Return the (X, Y) coordinate for the center point of the cell that contains the specified text.  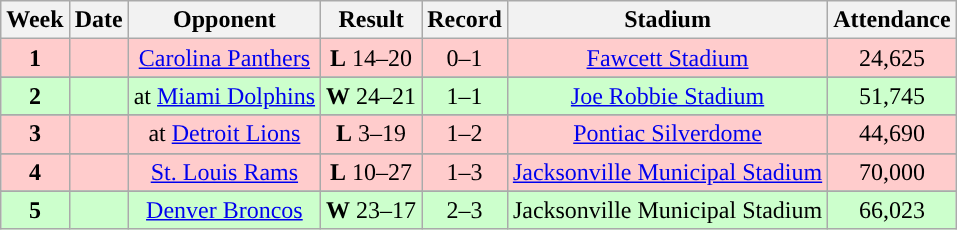
Opponent (224, 20)
2 (35, 96)
5 (35, 210)
0–1 (465, 58)
Fawcett Stadium (667, 58)
66,023 (892, 210)
Record (465, 20)
3 (35, 134)
1 (35, 58)
L 3–19 (372, 134)
1–3 (465, 172)
Attendance (892, 20)
Result (372, 20)
at Detroit Lions (224, 134)
70,000 (892, 172)
at Miami Dolphins (224, 96)
W 24–21 (372, 96)
1–1 (465, 96)
51,745 (892, 96)
Stadium (667, 20)
4 (35, 172)
Denver Broncos (224, 210)
24,625 (892, 58)
St. Louis Rams (224, 172)
44,690 (892, 134)
L 10–27 (372, 172)
2–3 (465, 210)
Date (98, 20)
Week (35, 20)
Carolina Panthers (224, 58)
1–2 (465, 134)
Joe Robbie Stadium (667, 96)
W 23–17 (372, 210)
Pontiac Silverdome (667, 134)
L 14–20 (372, 58)
